From the cell containing the given text, extract its center point as (X, Y) coordinate. 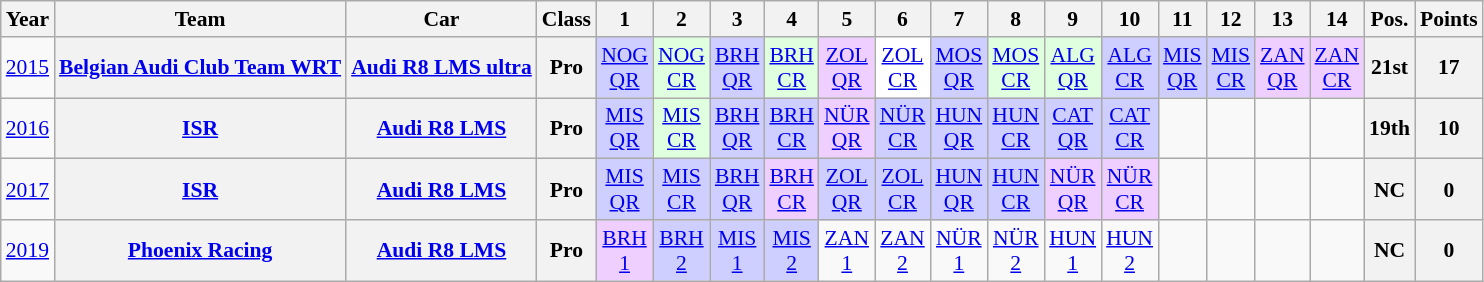
MOSQR (958, 68)
2016 (28, 128)
NÜR1 (958, 250)
9 (1072, 19)
Audi R8 LMS ultra (442, 68)
Car (442, 19)
2015 (28, 68)
17 (1449, 68)
3 (738, 19)
HUN1 (1072, 250)
Year (28, 19)
Team (200, 19)
Points (1449, 19)
NÜR2 (1016, 250)
Belgian Audi Club Team WRT (200, 68)
8 (1016, 19)
BRH1 (624, 250)
2 (682, 19)
MIS1 (738, 250)
NOGCR (682, 68)
1 (624, 19)
MIS2 (792, 250)
ZAN2 (903, 250)
5 (847, 19)
Phoenix Racing (200, 250)
Pos. (1390, 19)
ZAN1 (847, 250)
2017 (28, 190)
7 (958, 19)
BRH2 (682, 250)
ZANCR (1337, 68)
HUN2 (1130, 250)
CATQR (1072, 128)
14 (1337, 19)
19th (1390, 128)
NOGQR (624, 68)
CATCR (1130, 128)
2019 (28, 250)
12 (1232, 19)
ALGCR (1130, 68)
21st (1390, 68)
ZANQR (1282, 68)
MOSCR (1016, 68)
ALGQR (1072, 68)
13 (1282, 19)
4 (792, 19)
6 (903, 19)
Class (566, 19)
11 (1182, 19)
